Capture the cell that displays the provided text and extract its (X, Y) central coordinate. 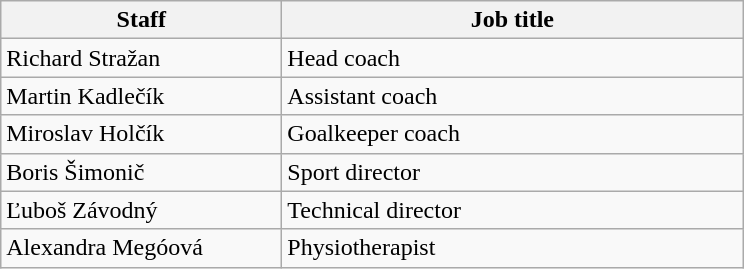
Goalkeeper coach (512, 134)
Boris Šimonič (142, 172)
Sport director (512, 172)
Alexandra Megóová (142, 248)
Staff (142, 20)
Physiotherapist (512, 248)
Ľuboš Závodný (142, 210)
Job title (512, 20)
Head coach (512, 58)
Technical director (512, 210)
Richard Stražan (142, 58)
Assistant coach (512, 96)
Miroslav Holčík (142, 134)
Martin Kadlečík (142, 96)
